Return the [x, y] coordinate for the center point of the cell that contains the specified text.  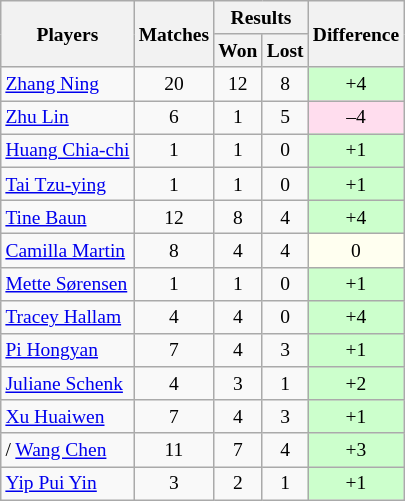
Yip Pui Yin [68, 484]
Zhu Lin [68, 118]
11 [174, 450]
Huang Chia-chi [68, 150]
Difference [356, 34]
+2 [356, 384]
Lost [285, 50]
Xu Huaiwen [68, 416]
Tai Tzu-ying [68, 184]
20 [174, 84]
Juliane Schenk [68, 384]
5 [285, 118]
+3 [356, 450]
Camilla Martin [68, 250]
–4 [356, 118]
Results [261, 18]
Pi Hongyan [68, 350]
Tine Baun [68, 216]
2 [238, 484]
/ Wang Chen [68, 450]
Matches [174, 34]
Mette Sørensen [68, 284]
Tracey Hallam [68, 316]
Zhang Ning [68, 84]
Players [68, 34]
6 [174, 118]
Won [238, 50]
